Scan for the cell matching the given text and deliver its [X, Y] coordinate at center. 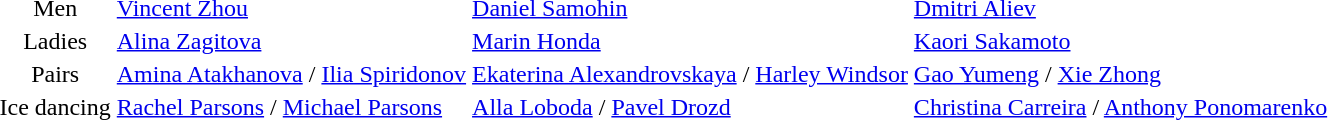
Ekaterina Alexandrovskaya / Harley Windsor [690, 74]
Marin Honda [690, 41]
Amina Atakhanova / Ilia Spiridonov [291, 74]
Kaori Sakamoto [1120, 41]
Gao Yumeng / Xie Zhong [1120, 74]
Alina Zagitova [291, 41]
